For the text-containing cell, return its midpoint in (x, y) coordinate format. 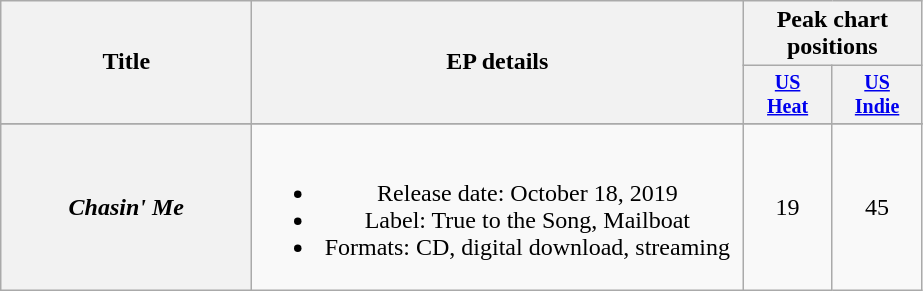
US Indie (876, 94)
19 (788, 206)
EP details (498, 62)
Release date: October 18, 2019Label: True to the Song, MailboatFormats: CD, digital download, streaming (498, 206)
Chasin' Me (126, 206)
Title (126, 62)
US Heat (788, 94)
45 (876, 206)
Peak chart positions (832, 34)
